Locate the cell with the specified text and output its [X, Y] center coordinate. 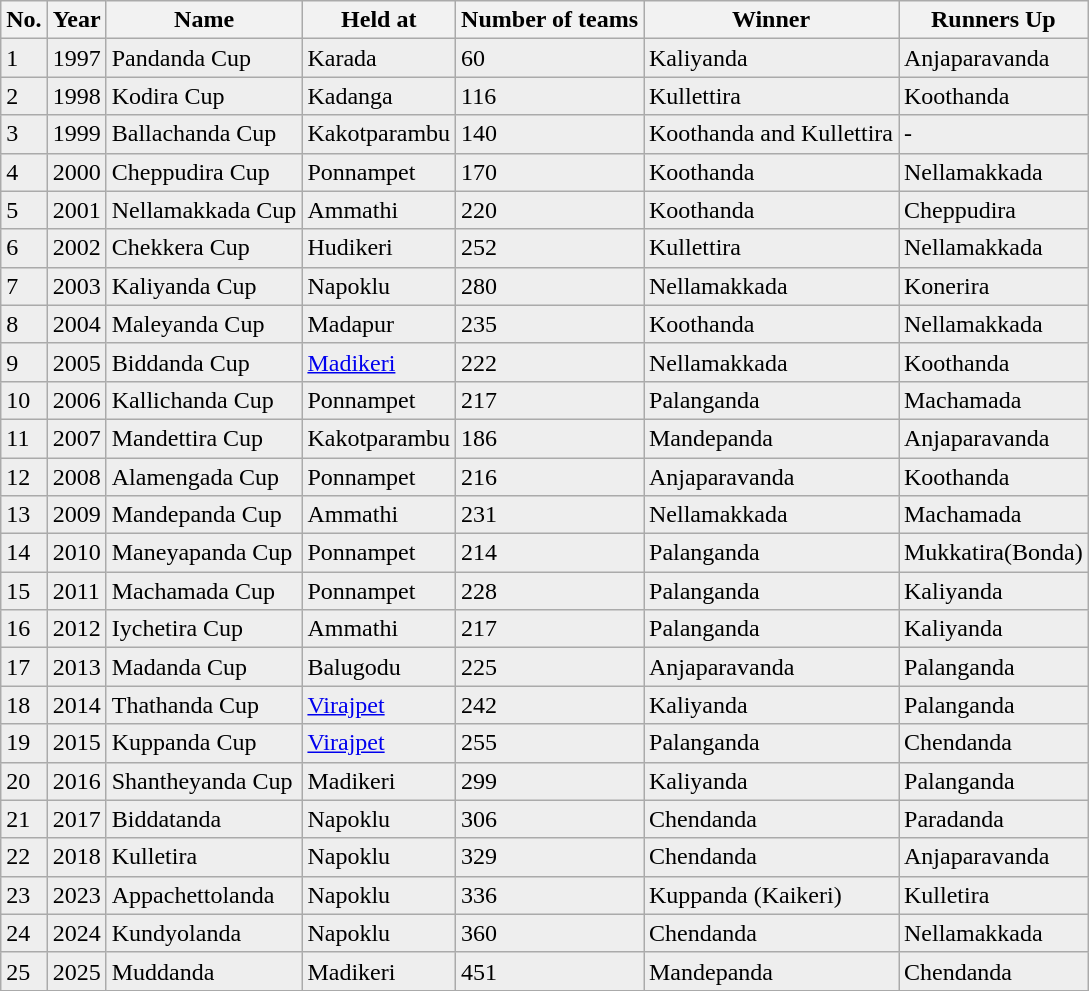
2016 [76, 781]
2013 [76, 667]
Nellamakkada Cup [204, 210]
12 [24, 477]
2010 [76, 553]
228 [550, 591]
231 [550, 515]
Kundyolanda [204, 933]
6 [24, 248]
3 [24, 134]
Biddatanda [204, 819]
242 [550, 705]
Runners Up [993, 20]
13 [24, 515]
2004 [76, 324]
17 [24, 667]
2012 [76, 629]
Maleyanda Cup [204, 324]
Hudikeri [379, 248]
2 [24, 96]
360 [550, 933]
255 [550, 743]
329 [550, 857]
220 [550, 210]
Machamada Cup [204, 591]
Mandepanda Cup [204, 515]
20 [24, 781]
Konerira [993, 286]
Mandettira Cup [204, 438]
336 [550, 895]
2018 [76, 857]
21 [24, 819]
2000 [76, 172]
Biddanda Cup [204, 362]
10 [24, 400]
1998 [76, 96]
Iychetira Cup [204, 629]
Madapur [379, 324]
18 [24, 705]
Thathanda Cup [204, 705]
24 [24, 933]
222 [550, 362]
5 [24, 210]
1 [24, 58]
Cheppudira Cup [204, 172]
Kuppanda Cup [204, 743]
2006 [76, 400]
306 [550, 819]
2014 [76, 705]
Kadanga [379, 96]
- [993, 134]
2023 [76, 895]
15 [24, 591]
9 [24, 362]
235 [550, 324]
2017 [76, 819]
Chekkera Cup [204, 248]
2015 [76, 743]
170 [550, 172]
Muddanda [204, 971]
Mukkatira(Bonda) [993, 553]
2002 [76, 248]
Karada [379, 58]
Kallichanda Cup [204, 400]
225 [550, 667]
116 [550, 96]
Shantheyanda Cup [204, 781]
Kaliyanda Cup [204, 286]
2003 [76, 286]
2007 [76, 438]
186 [550, 438]
Kodira Cup [204, 96]
299 [550, 781]
216 [550, 477]
451 [550, 971]
252 [550, 248]
16 [24, 629]
22 [24, 857]
140 [550, 134]
Kuppanda (Kaikeri) [772, 895]
2001 [76, 210]
60 [550, 58]
Year [76, 20]
2009 [76, 515]
19 [24, 743]
Appachettolanda [204, 895]
Koothanda and Kullettira [772, 134]
8 [24, 324]
Alamengada Cup [204, 477]
Balugodu [379, 667]
2025 [76, 971]
1999 [76, 134]
Number of teams [550, 20]
Pandanda Cup [204, 58]
14 [24, 553]
Paradanda [993, 819]
Held at [379, 20]
214 [550, 553]
2024 [76, 933]
2005 [76, 362]
25 [24, 971]
11 [24, 438]
4 [24, 172]
1997 [76, 58]
Winner [772, 20]
280 [550, 286]
No. [24, 20]
Name [204, 20]
2011 [76, 591]
Cheppudira [993, 210]
2008 [76, 477]
Ballachanda Cup [204, 134]
Madanda Cup [204, 667]
7 [24, 286]
23 [24, 895]
Maneyapanda Cup [204, 553]
